Output the (x, y) coordinate of the center of the cell containing the given text.  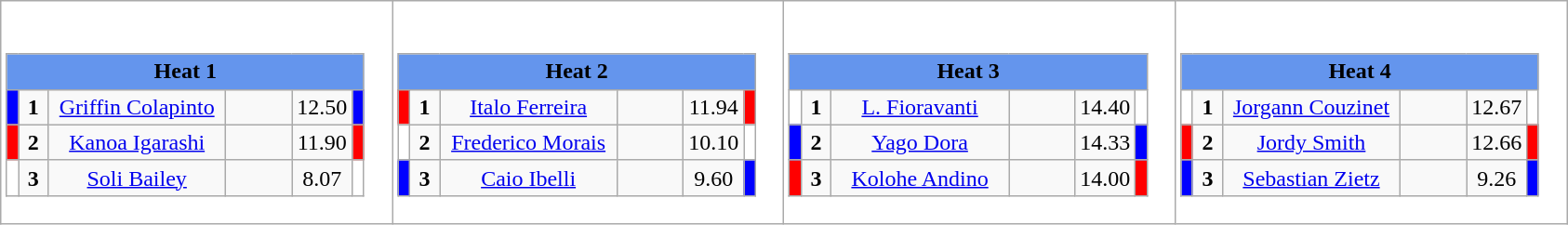
Jordy Smith (1311, 142)
14.00 (1105, 178)
L. Fioravanti (921, 107)
12.50 (322, 107)
Heat 1 1 Griffin Colapinto 12.50 2 Kanoa Igarashi 11.90 3 Soli Bailey 8.07 (197, 112)
9.26 (1497, 178)
Jorgann Couzinet (1311, 107)
14.40 (1105, 107)
Kanoa Igarashi (138, 142)
Italo Ferreira (528, 107)
Heat 2 (577, 72)
Heat 1 (185, 72)
Heat 3 1 L. Fioravanti 14.40 2 Yago Dora 14.33 3 Kolohe Andino 14.00 (980, 112)
12.66 (1497, 142)
Yago Dora (921, 142)
10.10 (714, 142)
Kolohe Andino (921, 178)
9.60 (714, 178)
Caio Ibelli (528, 178)
Heat 4 (1360, 72)
Frederico Morais (528, 142)
8.07 (322, 178)
Soli Bailey (138, 178)
11.94 (714, 107)
14.33 (1105, 142)
11.90 (322, 142)
Heat 4 1 Jorgann Couzinet 12.67 2 Jordy Smith 12.66 3 Sebastian Zietz 9.26 (1371, 112)
Sebastian Zietz (1311, 178)
Heat 2 1 Italo Ferreira 11.94 2 Frederico Morais 10.10 3 Caio Ibelli 9.60 (588, 112)
Heat 3 (968, 72)
Griffin Colapinto (138, 107)
12.67 (1497, 107)
